Scan for the cell matching the given text and deliver its [x, y] coordinate at center. 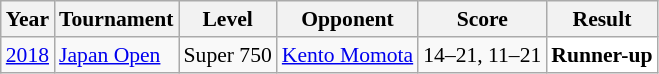
2018 [28, 55]
Level [228, 19]
Kento Momota [348, 55]
Opponent [348, 19]
Runner-up [602, 55]
Result [602, 19]
14–21, 11–21 [482, 55]
Japan Open [116, 55]
Year [28, 19]
Score [482, 19]
Super 750 [228, 55]
Tournament [116, 19]
